Search for the cell housing the specified text and yield its (X, Y) center coordinate. 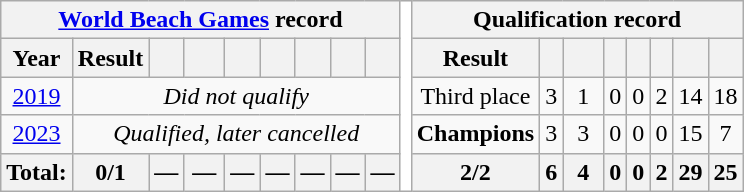
Qualification record (577, 20)
6 (552, 172)
7 (726, 134)
15 (690, 134)
18 (726, 96)
2/2 (475, 172)
Third place (475, 96)
1 (584, 96)
0/1 (110, 172)
Qualified, later cancelled (236, 134)
4 (584, 172)
2019 (37, 96)
14 (690, 96)
Champions (475, 134)
25 (726, 172)
2023 (37, 134)
29 (690, 172)
Did not qualify (236, 96)
World Beach Games record (200, 20)
Total: (37, 172)
Year (37, 58)
